Locate the cell with the specified text and output its [x, y] center coordinate. 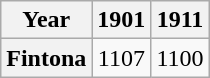
Year [46, 20]
1100 [180, 58]
1107 [122, 58]
Fintona [46, 58]
1911 [180, 20]
1901 [122, 20]
